Find where the given text appears and provide that cell's center as [X, Y] coordinate. 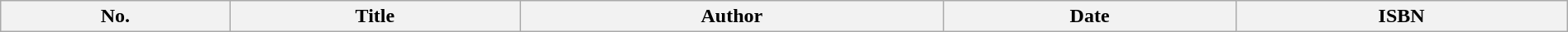
Date [1090, 16]
Author [733, 16]
ISBN [1401, 16]
Title [375, 16]
No. [116, 16]
